Search for the cell housing the specified text and yield its [X, Y] center coordinate. 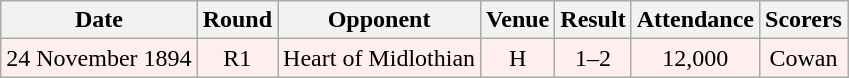
Heart of Midlothian [380, 58]
Result [593, 20]
H [518, 58]
Venue [518, 20]
1–2 [593, 58]
Attendance [695, 20]
Scorers [804, 20]
R1 [237, 58]
Cowan [804, 58]
12,000 [695, 58]
Date [99, 20]
Opponent [380, 20]
Round [237, 20]
24 November 1894 [99, 58]
